Search for the cell housing the specified text and yield its [x, y] center coordinate. 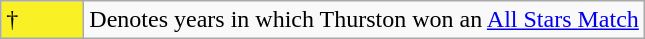
Denotes years in which Thurston won an All Stars Match [364, 20]
† [42, 20]
